Pinpoint the cell where the given text exists, returning its (X, Y) midpoint coordinate. 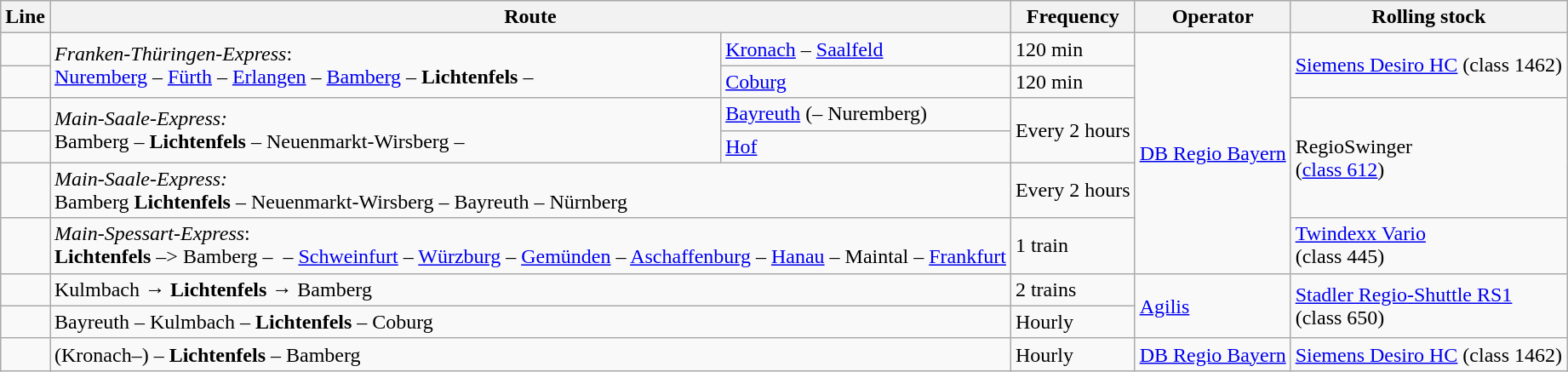
Bayreuth – Kulmbach – Lichtenfels – Coburg (529, 322)
Rolling stock (1428, 17)
(Kronach–) – Lichtenfels – Bamberg (529, 354)
Line (26, 17)
Stadler Regio-Shuttle RS1(class 650) (1428, 306)
Main-Spessart-Express:Lichtenfels –> Bamberg – – Schweinfurt – Würzburg – Gemünden – Aschaffenburg – Hanau – Maintal – Frankfurt (529, 245)
Hof (867, 146)
Twindexx Vario(class 445) (1428, 245)
Route (529, 17)
Kulmbach → Lichtenfels → Bamberg (529, 289)
Coburg (867, 82)
2 trains (1073, 289)
Operator (1212, 17)
RegioSwinger(class 612) (1428, 158)
Bayreuth (– Nuremberg) (867, 114)
Agilis (1212, 306)
1 train (1073, 245)
Kronach – Saalfeld (867, 49)
Main-Saale-Express:Bamberg – Lichtenfels – Neuenmarkt-Wirsberg – (385, 130)
Franken-Thüringen-Express:Nuremberg – Fürth – Erlangen – Bamberg – Lichtenfels – (385, 66)
Frequency (1073, 17)
Main-Saale-Express:Bamberg Lichtenfels – Neuenmarkt-Wirsberg – Bayreuth – Nürnberg (529, 191)
